Provide the (X, Y) coordinate of the cell's center where the given text is located.  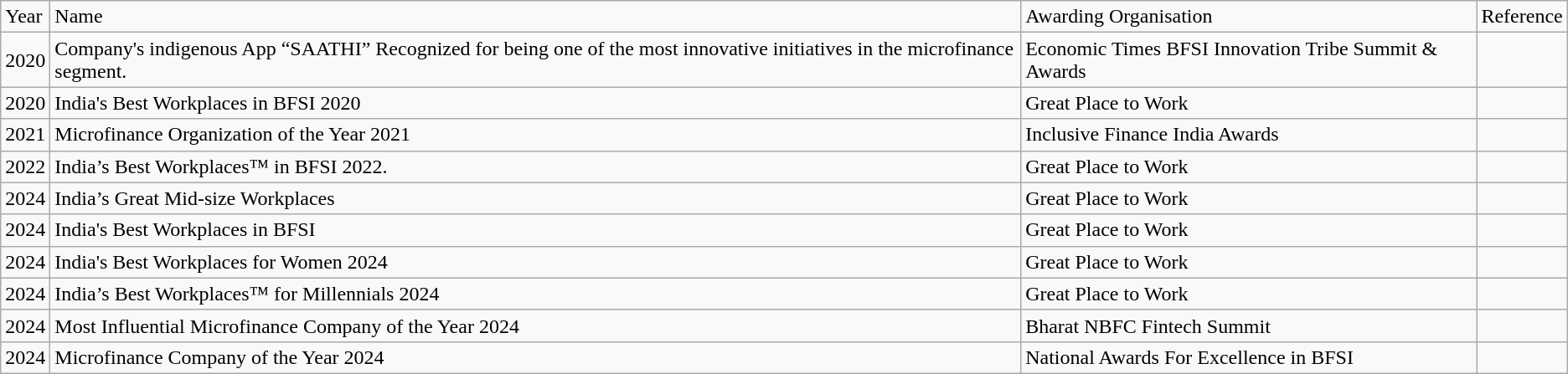
Bharat NBFC Fintech Summit (1249, 325)
Most Influential Microfinance Company of the Year 2024 (536, 325)
Year (25, 17)
Reference (1522, 17)
Economic Times BFSI Innovation Tribe Summit & Awards (1249, 60)
India’s Great Mid-size Workplaces (536, 198)
Inclusive Finance India Awards (1249, 135)
2022 (25, 167)
National Awards For Excellence in BFSI (1249, 357)
Microfinance Organization of the Year 2021 (536, 135)
India's Best Workplaces for Women 2024 (536, 262)
India’s Best Workplaces™ in BFSI 2022. (536, 167)
India's Best Workplaces in BFSI 2020 (536, 103)
Name (536, 17)
Awarding Organisation (1249, 17)
India’s Best Workplaces™ for Millennials 2024 (536, 294)
Company's indigenous App “SAATHI” Recognized for being one of the most innovative initiatives in the microfinance segment. (536, 60)
India's Best Workplaces in BFSI (536, 230)
2021 (25, 135)
Microfinance Company of the Year 2024 (536, 357)
